Identify which cell holds the provided text, then report its (x, y) central coordinate. 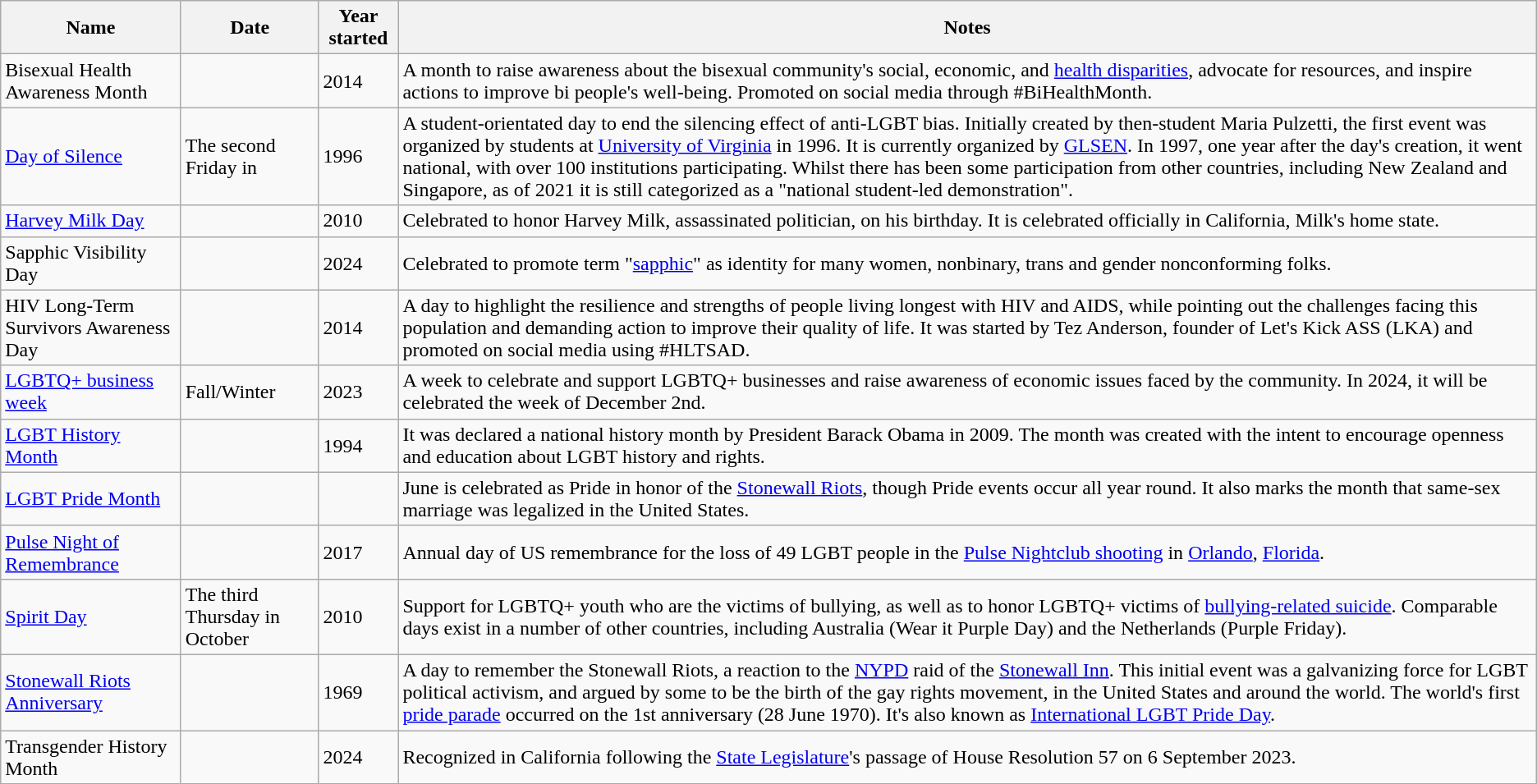
Celebrated to promote term "sapphic" as identity for many women, nonbinary, trans and gender nonconforming folks. (967, 263)
Year started (358, 28)
Pulse Night of Remembrance (90, 552)
Annual day of US remembrance for the loss of 49 LGBT people in the Pulse Nightclub shooting in Orlando, Florida. (967, 552)
Day of Silence (90, 156)
The second Friday in (250, 156)
Date (250, 28)
The third Thursday in October (250, 617)
HIV Long-Term Survivors Awareness Day (90, 328)
2023 (358, 392)
LGBTQ+ business week (90, 392)
Transgender History Month (90, 757)
Sapphic Visibility Day (90, 263)
2017 (358, 552)
1969 (358, 692)
Spirit Day (90, 617)
1996 (358, 156)
Bisexual Health Awareness Month (90, 80)
LGBT History Month (90, 445)
Name (90, 28)
Harvey Milk Day (90, 221)
Fall/Winter (250, 392)
Stonewall Riots Anniversary (90, 692)
Notes (967, 28)
Celebrated to honor Harvey Milk, assassinated politician, on his birthday. It is celebrated officially in California, Milk's home state. (967, 221)
1994 (358, 445)
LGBT Pride Month (90, 499)
Recognized in California following the State Legislature's passage of House Resolution 57 on 6 September 2023. (967, 757)
